From the cell containing the given text, extract its center point as [X, Y] coordinate. 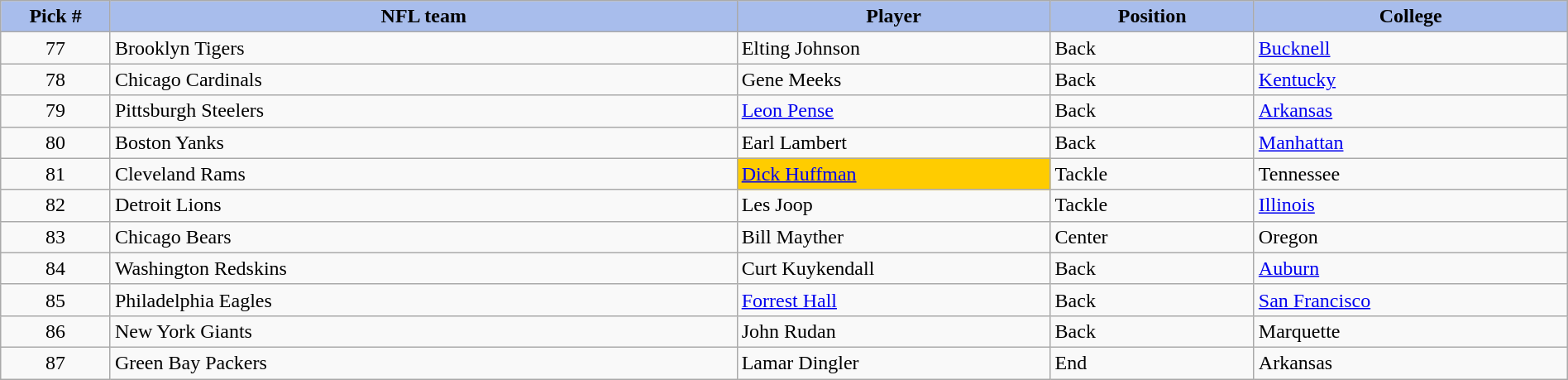
John Rudan [893, 331]
Auburn [1411, 268]
Illinois [1411, 205]
Bucknell [1411, 48]
85 [56, 300]
87 [56, 363]
Pick # [56, 17]
Cleveland Rams [423, 174]
Tennessee [1411, 174]
NFL team [423, 17]
Oregon [1411, 237]
82 [56, 205]
End [1152, 363]
Gene Meeks [893, 79]
Forrest Hall [893, 300]
83 [56, 237]
Philadelphia Eagles [423, 300]
Earl Lambert [893, 142]
Chicago Cardinals [423, 79]
Position [1152, 17]
77 [56, 48]
78 [56, 79]
Pittsburgh Steelers [423, 111]
Player [893, 17]
Elting Johnson [893, 48]
Les Joop [893, 205]
Bill Mayther [893, 237]
Dick Huffman [893, 174]
84 [56, 268]
Boston Yanks [423, 142]
Green Bay Packers [423, 363]
Kentucky [1411, 79]
Lamar Dingler [893, 363]
College [1411, 17]
80 [56, 142]
Brooklyn Tigers [423, 48]
Chicago Bears [423, 237]
Marquette [1411, 331]
Curt Kuykendall [893, 268]
New York Giants [423, 331]
Leon Pense [893, 111]
San Francisco [1411, 300]
Center [1152, 237]
86 [56, 331]
Detroit Lions [423, 205]
Manhattan [1411, 142]
79 [56, 111]
81 [56, 174]
Washington Redskins [423, 268]
